Pinpoint the cell where the given text exists, returning its [X, Y] midpoint coordinate. 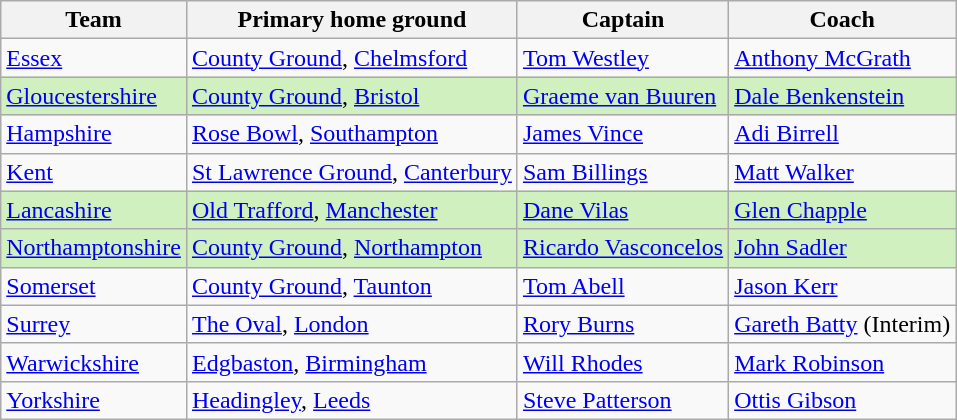
Captain [622, 20]
Glen Chapple [842, 210]
Essex [94, 58]
County Ground, Taunton [352, 286]
Dale Benkenstein [842, 96]
Ottis Gibson [842, 400]
Rory Burns [622, 324]
St Lawrence Ground, Canterbury [352, 172]
Gloucestershire [94, 96]
Ricardo Vasconcelos [622, 248]
Lancashire [94, 210]
The Oval, London [352, 324]
Somerset [94, 286]
James Vince [622, 134]
Kent [94, 172]
Sam Billings [622, 172]
Warwickshire [94, 362]
Dane Vilas [622, 210]
Primary home ground [352, 20]
Yorkshire [94, 400]
John Sadler [842, 248]
Graeme van Buuren [622, 96]
Steve Patterson [622, 400]
Team [94, 20]
Coach [842, 20]
Will Rhodes [622, 362]
Tom Westley [622, 58]
Hampshire [94, 134]
Rose Bowl, Southampton [352, 134]
County Ground, Bristol [352, 96]
Edgbaston, Birmingham [352, 362]
Northamptonshire [94, 248]
Surrey [94, 324]
Mark Robinson [842, 362]
Gareth Batty (Interim) [842, 324]
Matt Walker [842, 172]
Tom Abell [622, 286]
Old Trafford, Manchester [352, 210]
Jason Kerr [842, 286]
Adi Birrell [842, 134]
Anthony McGrath [842, 58]
County Ground, Northampton [352, 248]
Headingley, Leeds [352, 400]
County Ground, Chelmsford [352, 58]
